Capture the cell that displays the provided text and extract its [x, y] central coordinate. 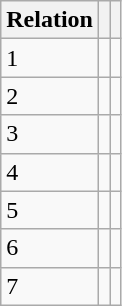
4 [50, 172]
1 [50, 58]
6 [50, 248]
Relation [50, 20]
2 [50, 96]
5 [50, 210]
7 [50, 286]
3 [50, 134]
